Locate the cell with the specified text and output its (X, Y) center coordinate. 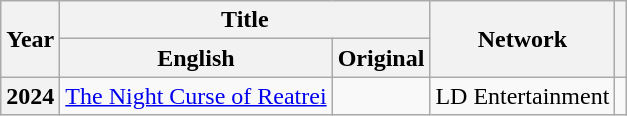
Year (30, 39)
2024 (30, 96)
Title (245, 20)
The Night Curse of Reatrei (196, 96)
LD Entertainment (522, 96)
English (196, 58)
Network (522, 39)
Original (381, 58)
